Find where the given text appears and provide that cell's center as (x, y) coordinate. 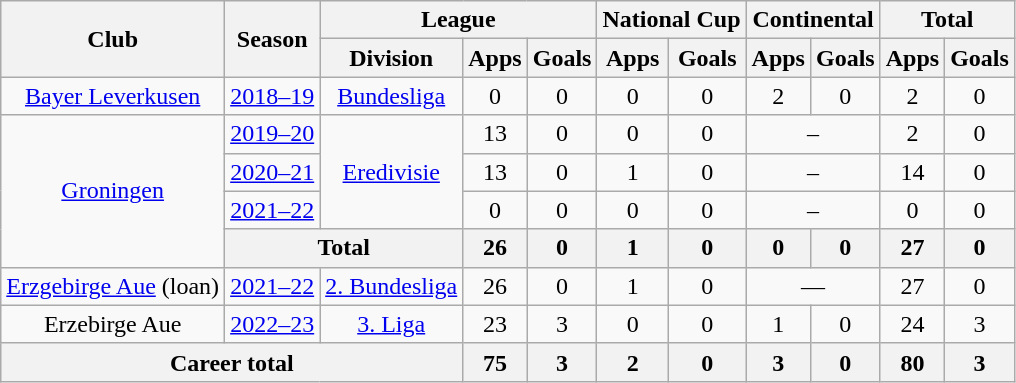
2020–21 (272, 172)
Season (272, 39)
League (458, 20)
2019–20 (272, 134)
Erzgebirge Aue (loan) (113, 286)
2022–23 (272, 324)
Eredivisie (392, 172)
23 (495, 324)
Groningen (113, 191)
Division (392, 58)
Career total (232, 362)
2. Bundesliga (392, 286)
Bayer Leverkusen (113, 96)
Club (113, 39)
24 (912, 324)
Erzebirge Aue (113, 324)
National Cup (672, 20)
75 (495, 362)
14 (912, 172)
Continental (813, 20)
Bundesliga (392, 96)
2018–19 (272, 96)
80 (912, 362)
3. Liga (392, 324)
— (813, 286)
